Provide the (x, y) coordinate of the cell's center where the given text is located.  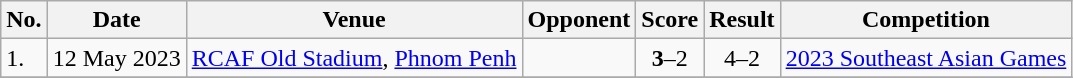
12 May 2023 (116, 58)
Score (670, 20)
2023 Southeast Asian Games (926, 58)
Competition (926, 20)
No. (24, 20)
Date (116, 20)
Result (742, 20)
Opponent (579, 20)
RCAF Old Stadium, Phnom Penh (354, 58)
Venue (354, 20)
1. (24, 58)
3–2 (670, 58)
4–2 (742, 58)
